Provide the [X, Y] coordinate of the cell's center where the given text is located.  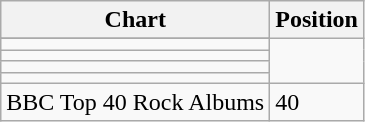
Chart [136, 20]
BBC Top 40 Rock Albums [136, 102]
Position [317, 20]
40 [317, 102]
